Pinpoint the cell where the given text exists, returning its (x, y) midpoint coordinate. 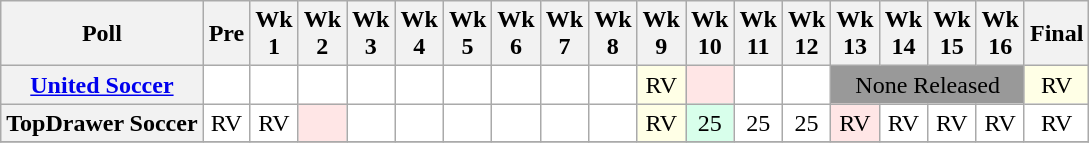
United Soccer (102, 85)
Wk5 (467, 34)
Wk11 (758, 34)
TopDrawer Soccer (102, 123)
Wk13 (855, 34)
Wk6 (516, 34)
Wk16 (1000, 34)
Pre (226, 34)
Wk10 (710, 34)
Final (1056, 34)
Wk8 (613, 34)
Wk2 (322, 34)
Wk3 (371, 34)
Wk4 (419, 34)
Wk15 (952, 34)
Wk1 (274, 34)
Wk7 (564, 34)
None Released (928, 85)
Wk12 (806, 34)
Poll (102, 34)
Wk14 (903, 34)
Wk9 (661, 34)
